Find where the given text appears and provide that cell's center as [x, y] coordinate. 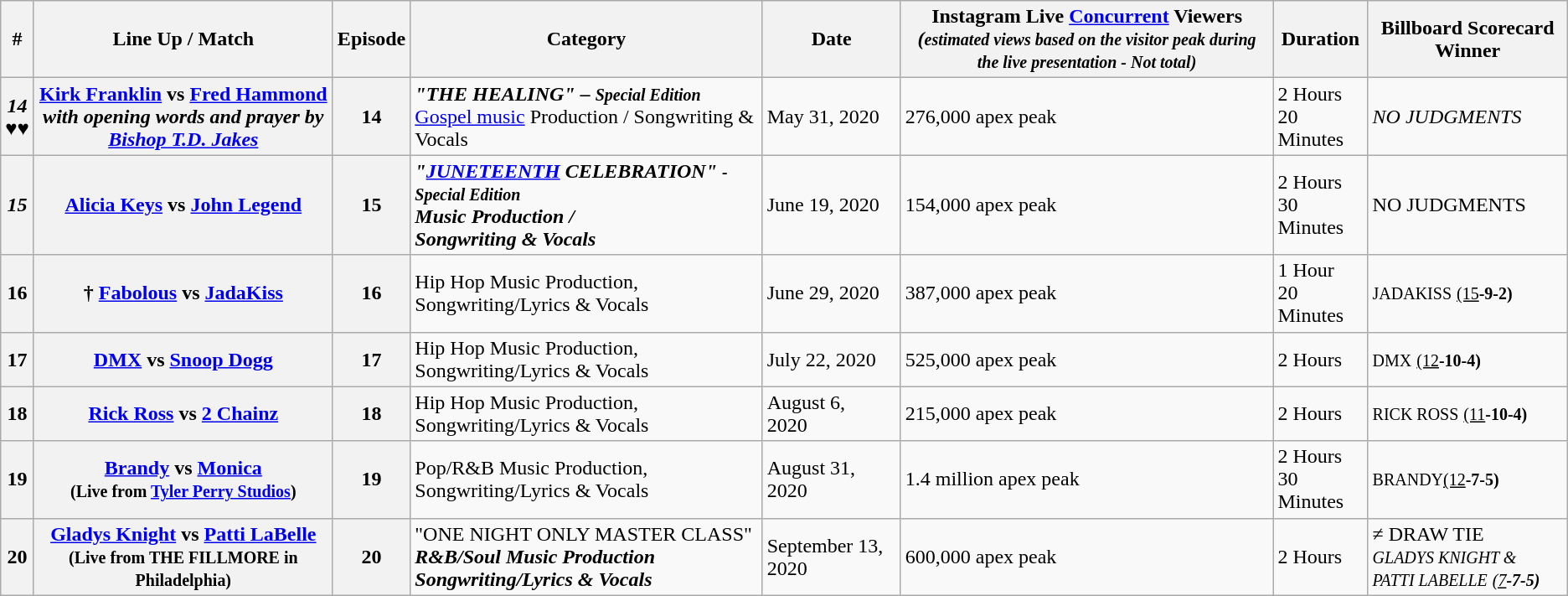
215,000 apex peak [1087, 414]
14 [371, 117]
"ONE NIGHT ONLY MASTER CLASS"R&B/Soul Music Production Songwriting/Lyrics & Vocals [586, 557]
Kirk Franklin vs Fred Hammondwith opening words and prayer by Bishop T.D. Jakes [183, 117]
Instagram Live Concurrent Viewers(estimated views based on the visitor peak during the live presentation - Not total) [1087, 39]
JADAKISS (15-9-2) [1467, 293]
154,000 apex peak [1087, 205]
Line Up / Match [183, 39]
July 22, 2020 [831, 359]
14♥♥ [18, 117]
Rick Ross vs 2 Chainz [183, 414]
"THE HEALING" – Special EditionGospel music Production / Songwriting & Vocals [586, 117]
525,000 apex peak [1087, 359]
Gladys Knight vs Patti LaBelle(Live from THE FILLMORE in Philadelphia) [183, 557]
# [18, 39]
Category [586, 39]
June 29, 2020 [831, 293]
Episode [371, 39]
September 13, 2020 [831, 557]
≠ DRAW TIEGLADYS KNIGHT &PATTI LABELLE (7-7-5) [1467, 557]
August 6,2020 [831, 414]
276,000 apex peak [1087, 117]
Pop/R&B Music Production,Songwriting/Lyrics & Vocals [586, 479]
600,000 apex peak [1087, 557]
"JUNETEENTH CELEBRATION" - Special EditionMusic Production /Songwriting & Vocals [586, 205]
DMX (12-10-4) [1467, 359]
1 Hour20 Minutes [1320, 293]
Date [831, 39]
† Fabolous vs JadaKiss [183, 293]
387,000 apex peak [1087, 293]
May 31, 2020 [831, 117]
RICK ROSS (11-10-4) [1467, 414]
Billboard Scorecard Winner [1467, 39]
Alicia Keys vs John Legend [183, 205]
August 31, 2020 [831, 479]
DMX vs Snoop Dogg [183, 359]
Brandy vs Monica(Live from Tyler Perry Studios) [183, 479]
Duration [1320, 39]
BRANDY(12-7-5) [1467, 479]
1.4 million apex peak [1087, 479]
June 19, 2020 [831, 205]
2 Hours20 Minutes [1320, 117]
